Scan for the cell matching the given text and deliver its [X, Y] coordinate at center. 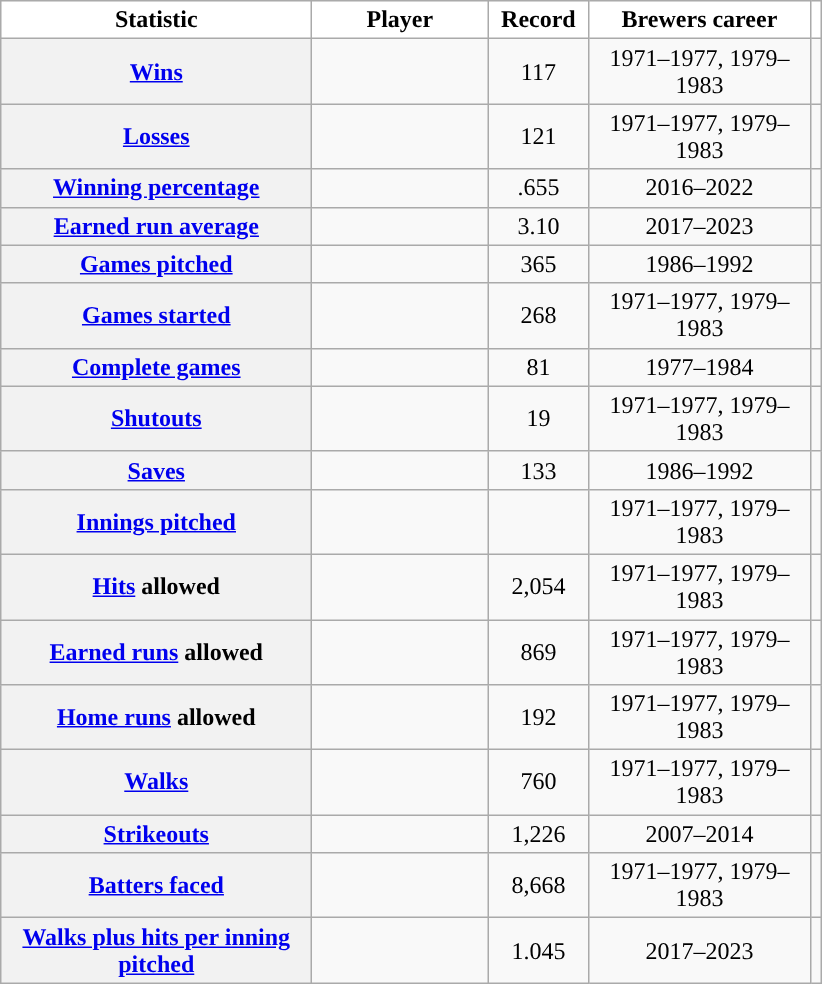
Statistic [156, 20]
117 [538, 72]
8,668 [538, 886]
81 [538, 367]
133 [538, 470]
268 [538, 316]
Losses [156, 136]
Shutouts [156, 418]
Strikeouts [156, 834]
Games started [156, 316]
1977–1984 [700, 367]
3.10 [538, 226]
2007–2014 [700, 834]
1.045 [538, 950]
760 [538, 782]
Hits allowed [156, 586]
Winning percentage [156, 188]
1,226 [538, 834]
869 [538, 652]
192 [538, 718]
Wins [156, 72]
Walks [156, 782]
2,054 [538, 586]
Record [538, 20]
Earned run average [156, 226]
Complete games [156, 367]
2016–2022 [700, 188]
.655 [538, 188]
Walks plus hits per inning pitched [156, 950]
121 [538, 136]
Innings pitched [156, 522]
19 [538, 418]
Home runs allowed [156, 718]
Brewers career [700, 20]
365 [538, 264]
Batters faced [156, 886]
Games pitched [156, 264]
Player [400, 20]
Saves [156, 470]
Earned runs allowed [156, 652]
